Detect which cell encompasses the target text, then output its [X, Y] center coordinate. 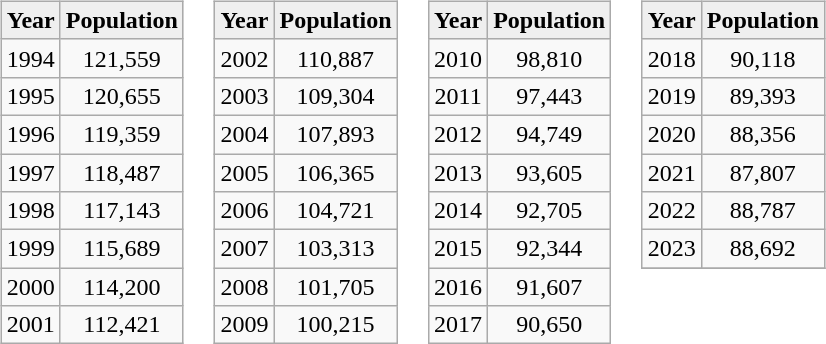
2022 [672, 211]
114,200 [122, 287]
87,807 [762, 173]
109,304 [336, 96]
2012 [458, 134]
93,605 [550, 173]
1998 [30, 211]
120,655 [122, 96]
1999 [30, 249]
100,215 [336, 325]
1997 [30, 173]
88,356 [762, 134]
107,893 [336, 134]
1995 [30, 96]
2006 [244, 211]
2014 [458, 211]
2023 [672, 249]
91,607 [550, 287]
119,359 [122, 134]
98,810 [550, 58]
2009 [244, 325]
2013 [458, 173]
90,650 [550, 325]
118,487 [122, 173]
115,689 [122, 249]
90,118 [762, 58]
2001 [30, 325]
1994 [30, 58]
92,344 [550, 249]
2007 [244, 249]
2004 [244, 134]
2015 [458, 249]
2000 [30, 287]
94,749 [550, 134]
92,705 [550, 211]
2021 [672, 173]
2008 [244, 287]
2020 [672, 134]
1996 [30, 134]
88,692 [762, 249]
103,313 [336, 249]
2017 [458, 325]
112,421 [122, 325]
110,887 [336, 58]
2019 [672, 96]
121,559 [122, 58]
2003 [244, 96]
97,443 [550, 96]
88,787 [762, 211]
104,721 [336, 211]
117,143 [122, 211]
89,393 [762, 96]
2018 [672, 58]
106,365 [336, 173]
2002 [244, 58]
2005 [244, 173]
2010 [458, 58]
2011 [458, 96]
2016 [458, 287]
101,705 [336, 287]
